Search for the cell housing the specified text and yield its (X, Y) center coordinate. 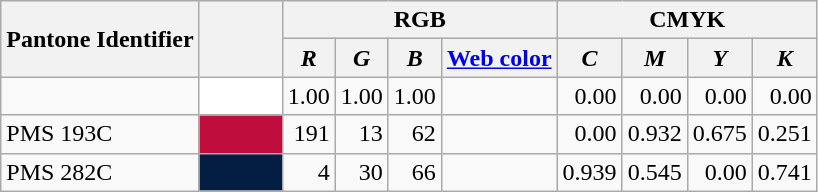
62 (414, 134)
0.251 (784, 134)
0.545 (654, 172)
PMS 193C (100, 134)
0.932 (654, 134)
K (784, 58)
Pantone Identifier (100, 39)
Y (720, 58)
0.675 (720, 134)
M (654, 58)
RGB (420, 20)
PMS 282C (100, 172)
Web color (499, 58)
30 (362, 172)
0.741 (784, 172)
0.939 (590, 172)
B (414, 58)
G (362, 58)
C (590, 58)
66 (414, 172)
CMYK (687, 20)
4 (308, 172)
13 (362, 134)
R (308, 58)
191 (308, 134)
